Identify which cell holds the provided text, then report its [X, Y] central coordinate. 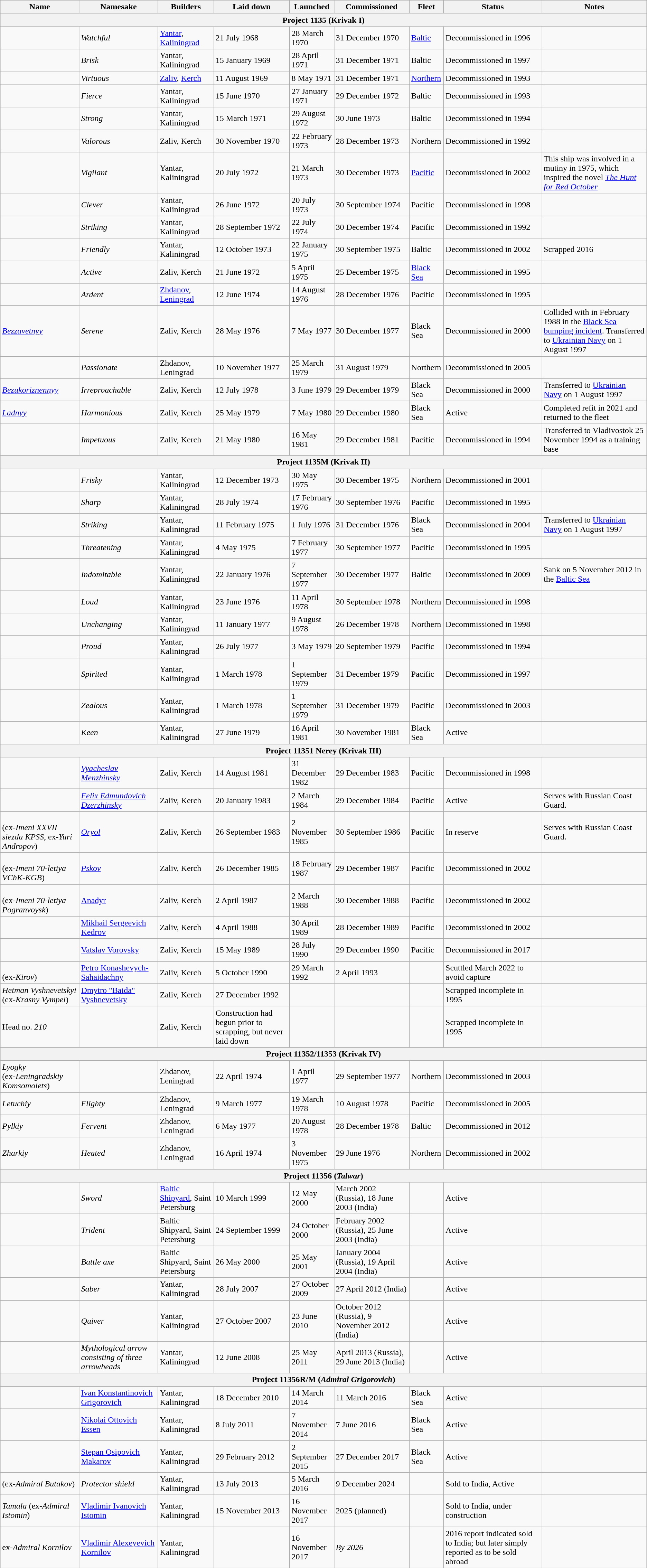
January 2004 (Russia), 19 April 2004 (India) [372, 1262]
30 September 1975 [372, 250]
Decommissioned in 1996 [493, 38]
Mikhail Sergeevich Kedrov [119, 928]
29 March 1992 [312, 973]
26 May 2000 [252, 1262]
3 November 1975 [312, 1153]
Passionate [119, 368]
1 July 1976 [312, 525]
26 September 1983 [252, 832]
30 November 1970 [252, 141]
Decommissioned in 2001 [493, 480]
8 May 1971 [312, 78]
2025 (planned) [372, 1511]
Completed refit in 2021 and returned to the fleet [594, 413]
Saber [119, 1289]
Sold to India, Active [493, 1483]
Vigilant [119, 173]
1 April 1977 [312, 1076]
25 December 1975 [372, 272]
15 November 2013 [252, 1511]
Felix Edmundovich Dzerzhinsky [119, 800]
21 July 1968 [252, 38]
27 December 1992 [252, 995]
15 May 1989 [252, 950]
(ex-Imeni XXVII siezda KPSS, ex-Yuri Andropov) [40, 832]
31 December 1976 [372, 525]
Vladimir Ivanovich Istomin [119, 1511]
2 April 1987 [252, 900]
30 December 1975 [372, 480]
October 2012 (Russia), 9 November 2012 (India) [372, 1321]
22 July 1974 [312, 227]
Decommissioned in 2009 [493, 574]
Project 1135 (Krivak I) [323, 20]
Name [40, 7]
28 July 2007 [252, 1289]
29 December 1972 [372, 96]
28 December 1973 [372, 141]
26 June 1972 [252, 205]
21 March 1973 [312, 173]
29 June 1976 [372, 1153]
21 May 1980 [252, 440]
29 December 1983 [372, 773]
Bezukoriznennyy [40, 390]
28 July 1990 [312, 950]
27 June 1979 [252, 733]
29 September 1977 [372, 1076]
Unchanging [119, 624]
2 March 1988 [312, 900]
8 July 2011 [252, 1425]
2 April 1993 [372, 973]
Project 1135M (Krivak II) [323, 462]
29 February 2012 [252, 1456]
27 December 2017 [372, 1456]
10 August 1978 [372, 1103]
Tamala (ex-Admiral Istomin) [40, 1511]
21 June 1972 [252, 272]
Indomitable [119, 574]
(ex-Admiral Butakov) [40, 1483]
7 November 2014 [312, 1425]
7 June 2016 [372, 1425]
Project 11351 Nerey (Krivak III) [323, 751]
Construction had begun prior to scrapping, but never laid down [252, 1026]
5 October 1990 [252, 973]
Protector shield [119, 1483]
Zharkiy [40, 1153]
27 October 2007 [252, 1321]
5 March 2016 [312, 1483]
11 March 2016 [372, 1398]
Sword [119, 1198]
(ex-Kirov) [40, 973]
23 June 1976 [252, 601]
2 March 1984 [312, 800]
14 March 2014 [312, 1398]
Clever [119, 205]
26 December 1985 [252, 868]
Flighty [119, 1103]
3 June 1979 [312, 390]
29 December 1980 [372, 413]
Laid down [252, 7]
30 September 1978 [372, 601]
27 October 2009 [312, 1289]
16 April 1981 [312, 733]
Notes [594, 7]
31 December 1982 [312, 773]
20 September 1979 [372, 646]
Stepan Osipovich Makarov [119, 1456]
Battle axe [119, 1262]
4 May 1975 [252, 547]
Oryol [119, 832]
This ship was involved in a mutiny in 1975, which inspired the novel The Hunt for Red October [594, 173]
30 December 1973 [372, 173]
Virtuous [119, 78]
26 December 1978 [372, 624]
20 July 1973 [312, 205]
Decommissioned in 2004 [493, 525]
11 April 1978 [312, 601]
Commissioned [372, 7]
12 June 2008 [252, 1357]
19 March 1978 [312, 1103]
Frisky [119, 480]
Heated [119, 1153]
Sharp [119, 503]
Fierce [119, 96]
Vladimir Alexeyevich Kornilov [119, 1548]
Vyacheslav Menzhinsky [119, 773]
14 August 1976 [312, 294]
30 September 1977 [372, 547]
9 December 2024 [372, 1483]
2 November 1985 [312, 832]
Brisk [119, 60]
Scrapped 2016 [594, 250]
28 April 1971 [312, 60]
12 June 1974 [252, 294]
Ivan Konstantinovich Grigorovich [119, 1398]
Serene [119, 331]
2016 report indicated sold to India; but later simply reported as to be sold abroad [493, 1548]
22 January 1976 [252, 574]
March 2002 (Russia), 18 June 2003 (India) [372, 1198]
Impetuous [119, 440]
Fervent [119, 1126]
25 May 2011 [312, 1357]
12 July 1978 [252, 390]
7 February 1977 [312, 547]
13 July 2013 [252, 1483]
29 August 1972 [312, 118]
29 December 1981 [372, 440]
29 December 1990 [372, 950]
27 January 1971 [312, 96]
Spirited [119, 674]
(ex-Imeni 70-letiya VChK-KGB) [40, 868]
25 May 2001 [312, 1262]
7 September 1977 [312, 574]
Dmytro "Baida" Vyshnevetsky [119, 995]
28 December 1976 [372, 294]
Friendly [119, 250]
30 May 1975 [312, 480]
In reserve [493, 832]
Threatening [119, 547]
30 November 1981 [372, 733]
Bezzavetnyy [40, 331]
12 May 2000 [312, 1198]
31 December 1970 [372, 38]
12 October 1973 [252, 250]
Builders [186, 7]
28 March 1970 [312, 38]
20 August 1978 [312, 1126]
16 May 1981 [312, 440]
February 2002 (Russia), 25 June 2003 (India) [372, 1230]
Quiver [119, 1321]
Launched [312, 7]
Project 11352/11353 (Krivak IV) [323, 1054]
30 December 1988 [372, 900]
12 December 1973 [252, 480]
7 May 1980 [312, 413]
Irreproachable [119, 390]
9 August 1978 [312, 624]
30 June 1973 [372, 118]
24 October 2000 [312, 1230]
Collided with in February 1988 in the Black Sea bumping incident. Transferred to Ukrainian Navy on 1 August 1997 [594, 331]
9 March 1977 [252, 1103]
Anadyr [119, 900]
By 2026 [372, 1548]
ex-Admiral Kornilov [40, 1548]
Harmonious [119, 413]
3 May 1979 [312, 646]
30 September 1974 [372, 205]
2 September 2015 [312, 1456]
Status [493, 7]
28 May 1976 [252, 331]
31 August 1979 [372, 368]
Ardent [119, 294]
23 June 2010 [312, 1321]
Transferred to Vladivostok 25 November 1994 as a training base [594, 440]
Decommissioned in 2012 [493, 1126]
30 September 1986 [372, 832]
22 January 1975 [312, 250]
Loud [119, 601]
(ex-Imeni 70-letiya Pogranvoysk) [40, 900]
27 April 2012 (India) [372, 1289]
28 July 1974 [252, 503]
28 September 1972 [252, 227]
22 February 1973 [312, 141]
30 September 1976 [372, 503]
15 June 1970 [252, 96]
25 May 1979 [252, 413]
14 August 1981 [252, 773]
Decommissioned in 2017 [493, 950]
Scuttled March 2022 to avoid capture [493, 973]
29 December 1984 [372, 800]
11 August 1969 [252, 78]
16 April 1974 [252, 1153]
Sold to India, under construction [493, 1511]
Mythological arrow consisting of three arrowheads [119, 1357]
17 February 1976 [312, 503]
Letuchiy [40, 1103]
Project 11356 (Talwar) [323, 1176]
20 July 1972 [252, 173]
15 March 1971 [252, 118]
20 January 1983 [252, 800]
5 April 1975 [312, 272]
7 May 1977 [312, 331]
Petro Konashevych-Sahaidachny [119, 973]
Project 11356R/M (Admiral Grigorovich) [323, 1380]
18 December 2010 [252, 1398]
Zealous [119, 706]
28 December 1989 [372, 928]
April 2013 (Russia), 29 June 2013 (India) [372, 1357]
29 December 1979 [372, 390]
Strong [119, 118]
22 April 1974 [252, 1076]
30 April 1989 [312, 928]
11 February 1975 [252, 525]
6 May 1977 [252, 1126]
15 January 1969 [252, 60]
Fleet [426, 7]
28 December 1978 [372, 1126]
Head no. 210 [40, 1026]
Trident [119, 1230]
Keen [119, 733]
26 July 1977 [252, 646]
Watchful [119, 38]
Namesake [119, 7]
24 September 1999 [252, 1230]
18 February 1987 [312, 868]
10 November 1977 [252, 368]
11 January 1977 [252, 624]
10 March 1999 [252, 1198]
Pskov [119, 868]
Proud [119, 646]
Ladnyy [40, 413]
Valorous [119, 141]
Pylkiy [40, 1126]
Nikolai Ottovich Essen [119, 1425]
Vatslav Vorovsky [119, 950]
25 March 1979 [312, 368]
Hetman Vyshnevetskyi (ex-Krasny Vympel) [40, 995]
Sank on 5 November 2012 in the Baltic Sea [594, 574]
Lyogky (ex-Leningradskiy Komsomolets) [40, 1076]
4 April 1988 [252, 928]
30 December 1974 [372, 227]
29 December 1987 [372, 868]
